Return the (X, Y) coordinate for the center point of the cell that contains the specified text.  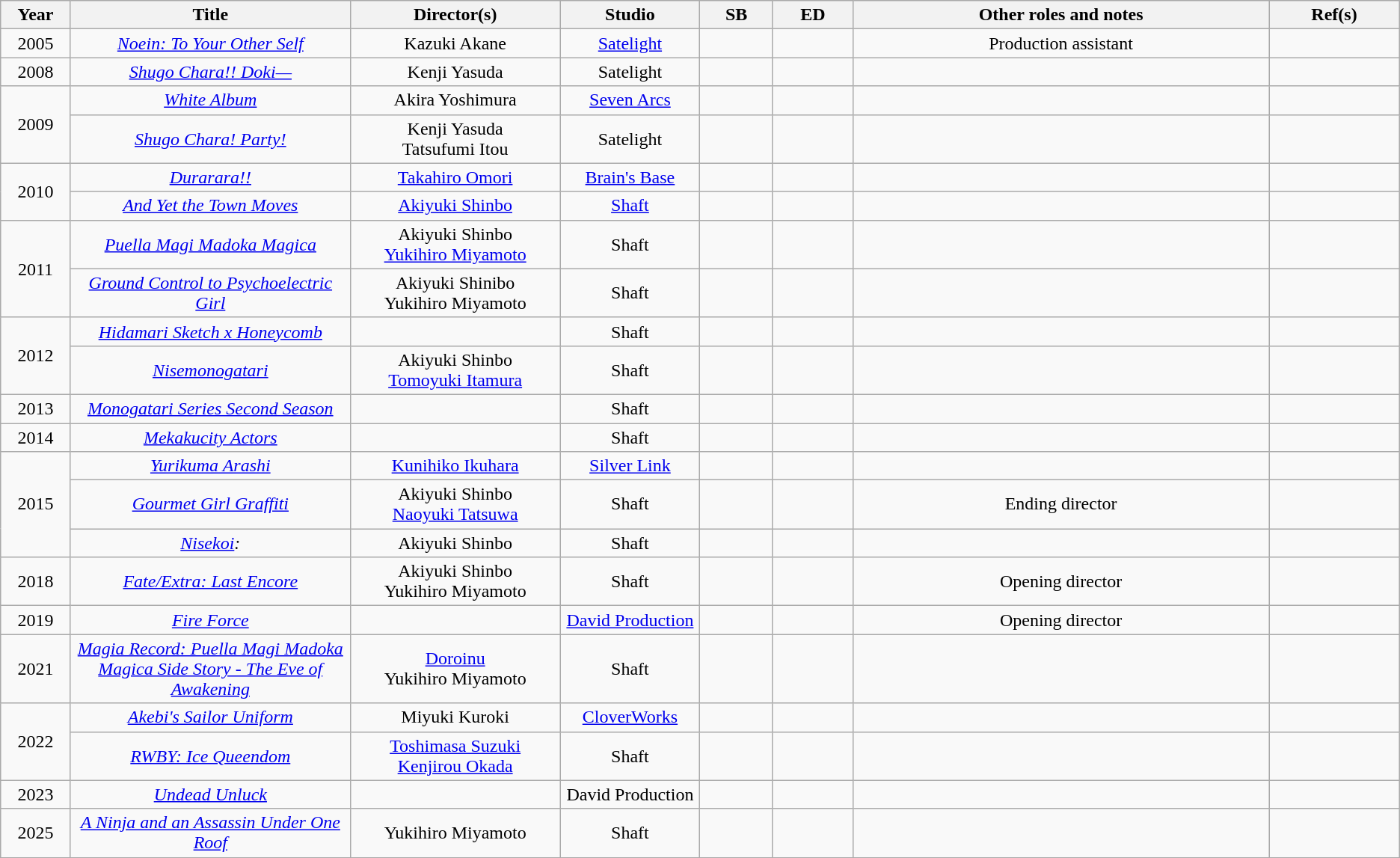
Nisekoi: (210, 543)
Yukihiro Miyamoto (455, 833)
Year (36, 15)
Gourmet Girl Graffiti (210, 504)
Magia Record: Puella Magi Madoka Magica Side Story - The Eve of Awakening (210, 669)
Fate/Extra: Last Encore (210, 582)
Durarara!! (210, 177)
Production assistant (1060, 43)
2005 (36, 43)
2010 (36, 191)
2022 (36, 742)
Silver Link (630, 466)
2018 (36, 582)
Puella Magi Madoka Magica (210, 244)
Ground Control to Psychoelectric Girl (210, 293)
Ending director (1060, 504)
2025 (36, 833)
Studio (630, 15)
Title (210, 15)
Monogatari Series Second Season (210, 408)
Kunihiko Ikuhara (455, 466)
Toshimasa SuzukiKenjirou Okada (455, 756)
Miyuki Kuroki (455, 717)
Seven Arcs (630, 100)
Akiyuki ShinboYukihiro Miyamoto (455, 244)
Akiyuki Shinbo Yukihiro Miyamoto (455, 582)
ED (812, 15)
Akebi's Sailor Uniform (210, 717)
Undead Unluck (210, 794)
Hidamari Sketch x Honeycomb (210, 331)
Akiyuki Shinbo Naoyuki Tatsuwa (455, 504)
Doroinu Yukihiro Miyamoto (455, 669)
2021 (36, 669)
Kenji Yasuda (455, 72)
Other roles and notes (1060, 15)
Shugo Chara!! Doki— (210, 72)
Nisemonogatari (210, 370)
Director(s) (455, 15)
SB (736, 15)
White Album (210, 100)
RWBY: Ice Queendom (210, 756)
And Yet the Town Moves (210, 206)
Yurikuma Arashi (210, 466)
CloverWorks (630, 717)
Akira Yoshimura (455, 100)
Kenji Yasuda Tatsufumi Itou (455, 139)
Takahiro Omori (455, 177)
Shugo Chara! Party! (210, 139)
2008 (36, 72)
Ref(s) (1334, 15)
2019 (36, 620)
2023 (36, 794)
Fire Force (210, 620)
2014 (36, 438)
2015 (36, 504)
Brain's Base (630, 177)
2011 (36, 269)
Kazuki Akane (455, 43)
2013 (36, 408)
Mekakucity Actors (210, 438)
Akiyuki ShinboTomoyuki Itamura (455, 370)
Akiyuki Shinibo Yukihiro Miyamoto (455, 293)
Noein: To Your Other Self (210, 43)
2009 (36, 124)
A Ninja and an Assassin Under One Roof (210, 833)
2012 (36, 356)
